Scan for the cell matching the given text and deliver its [X, Y] coordinate at center. 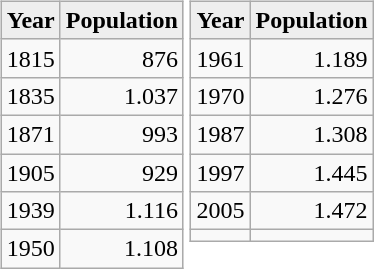
1.116 [122, 211]
1997 [220, 173]
1835 [30, 96]
1970 [220, 96]
929 [122, 173]
1905 [30, 173]
2005 [220, 211]
1987 [220, 134]
1961 [220, 58]
1.108 [122, 249]
1815 [30, 58]
1950 [30, 249]
876 [122, 58]
993 [122, 134]
1.037 [122, 96]
1.189 [312, 58]
1.445 [312, 173]
1.276 [312, 96]
1871 [30, 134]
1.308 [312, 134]
1939 [30, 211]
1.472 [312, 211]
